From the cell containing the given text, extract its center point as (X, Y) coordinate. 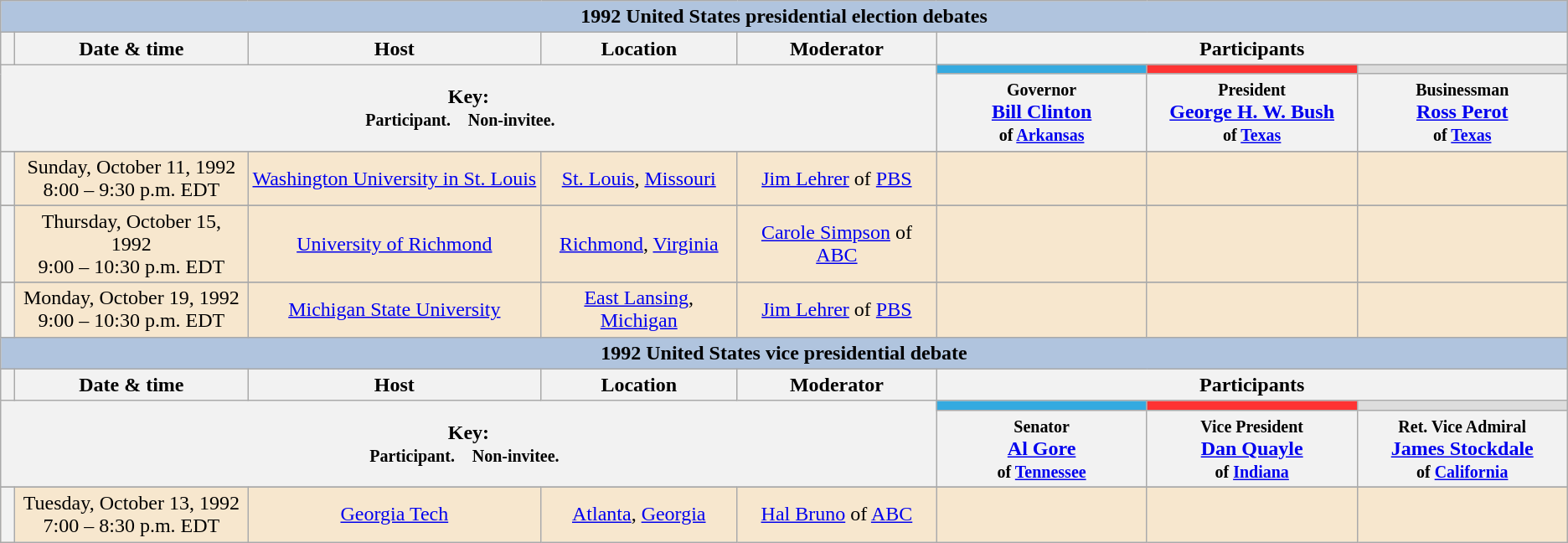
Atlanta, Georgia (639, 515)
Carole Simpson of ABC (837, 244)
1992 United States presidential election debates (784, 17)
Georgia Tech (395, 515)
Tuesday, October 13, 19927:00 – 8:30 p.m. EDT (132, 515)
Richmond, Virginia (639, 244)
Thursday, October 15, 19929:00 – 10:30 p.m. EDT (132, 244)
Sunday, October 11, 19928:00 – 9:30 p.m. EDT (132, 178)
1992 United States vice presidential debate (784, 353)
Michigan State University (395, 310)
Vice PresidentDan Quayleof Indiana (1251, 448)
BusinessmanRoss Perotof Texas (1462, 112)
GovernorBill Clintonof Arkansas (1042, 112)
Ret. Vice AdmiralJames Stockdaleof California (1462, 448)
East Lansing, Michigan (639, 310)
SenatorAl Goreof Tennessee (1042, 448)
PresidentGeorge H. W. Bushof Texas (1251, 112)
St. Louis, Missouri (639, 178)
University of Richmond (395, 244)
Washington University in St. Louis (395, 178)
Monday, October 19, 19929:00 – 10:30 p.m. EDT (132, 310)
Hal Bruno of ABC (837, 515)
